Locate the cell with the specified text and output its (X, Y) center coordinate. 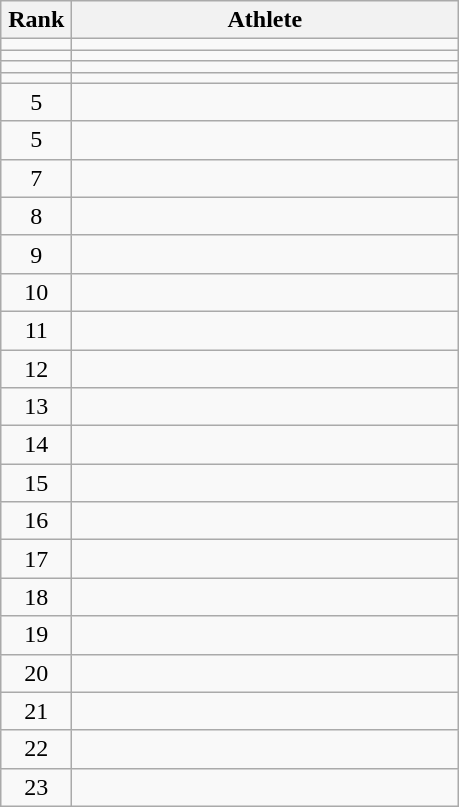
23 (36, 787)
21 (36, 711)
9 (36, 254)
22 (36, 749)
15 (36, 483)
7 (36, 178)
19 (36, 635)
16 (36, 521)
18 (36, 597)
8 (36, 216)
Rank (36, 20)
11 (36, 330)
20 (36, 673)
17 (36, 559)
12 (36, 369)
13 (36, 407)
14 (36, 445)
10 (36, 292)
Athlete (265, 20)
